Output the [X, Y] coordinate of the center of the cell containing the given text.  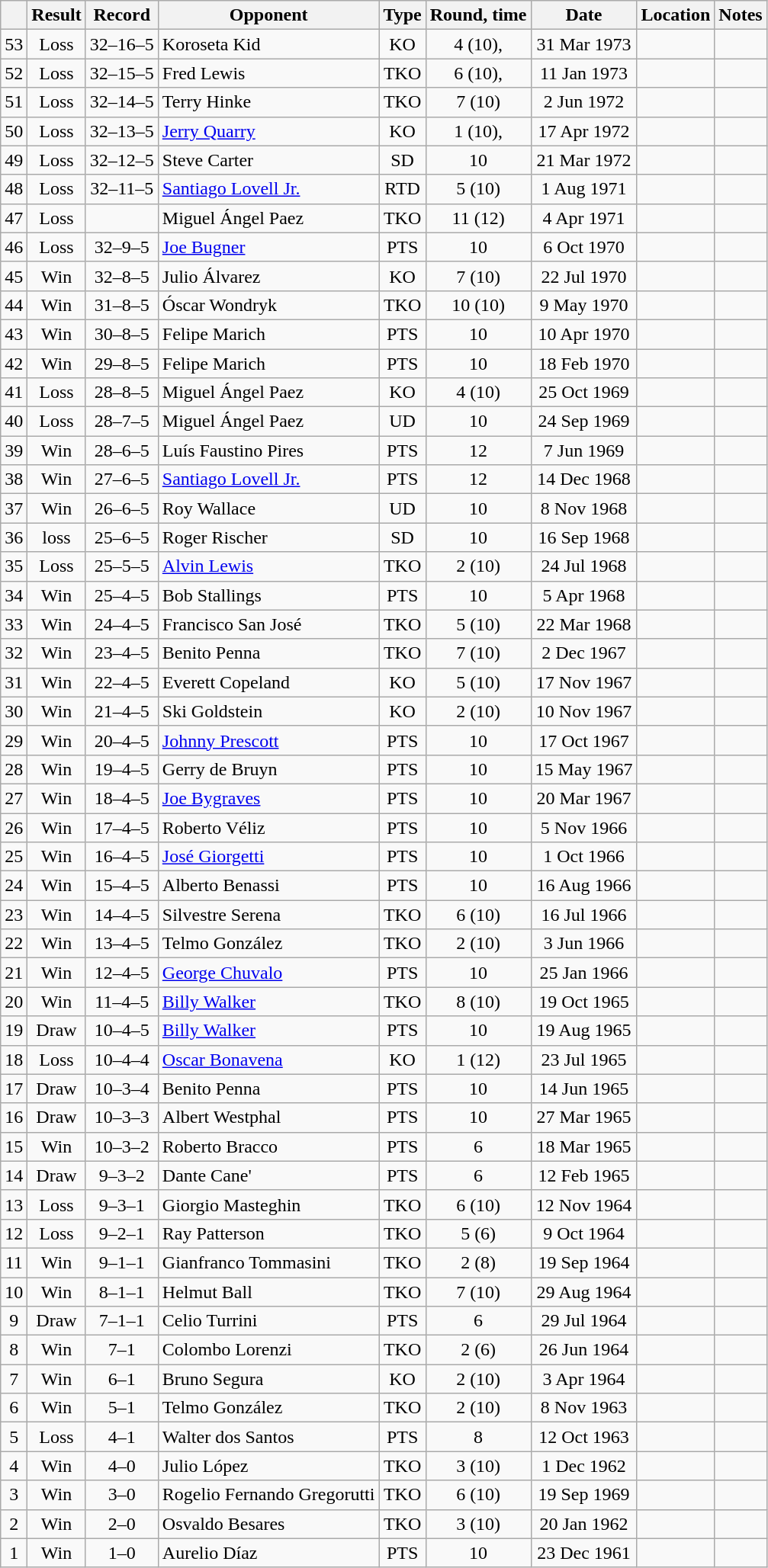
Julio López [268, 1466]
31 [14, 682]
5 Apr 1968 [584, 595]
4–0 [122, 1466]
49 [14, 160]
Koroseta Kid [268, 44]
16 Aug 1966 [584, 886]
Aurelio Díaz [268, 1553]
Alberto Benassi [268, 886]
41 [14, 393]
6 Oct 1970 [584, 247]
32–15–5 [122, 73]
31–8–5 [122, 305]
19 [14, 1031]
22–4–5 [122, 682]
5 Nov 1966 [584, 827]
Silvestre Serena [268, 915]
8 Nov 1963 [584, 1408]
2 [14, 1524]
Oscar Bonavena [268, 1060]
32–13–5 [122, 131]
24 Sep 1969 [584, 422]
RTD [403, 189]
23 Dec 1961 [584, 1553]
Record [122, 15]
32 [14, 653]
39 [14, 451]
George Chuvalo [268, 973]
32–12–5 [122, 160]
Helmut Ball [268, 1292]
28–8–5 [122, 393]
32–8–5 [122, 276]
10–3–2 [122, 1146]
9–3–1 [122, 1204]
10 (10) [478, 305]
24 Jul 1968 [584, 566]
28–7–5 [122, 422]
24–4–5 [122, 624]
40 [14, 422]
38 [14, 479]
Celio Turrini [268, 1321]
6 (10), [478, 73]
42 [14, 364]
32–16–5 [122, 44]
Bruno Segura [268, 1379]
23 Jul 1965 [584, 1060]
28 [14, 769]
11 Jan 1973 [584, 73]
Bob Stallings [268, 595]
1 Aug 1971 [584, 189]
1 [14, 1553]
12–4–5 [122, 973]
Roy Wallace [268, 508]
Location [676, 15]
Albert Westphal [268, 1117]
Type [403, 15]
46 [14, 247]
Round, time [478, 15]
19 Aug 1965 [584, 1031]
1–0 [122, 1553]
29–8–5 [122, 364]
13 [14, 1204]
Dante Cane' [268, 1175]
22 Mar 1968 [584, 624]
13–4–5 [122, 944]
4 [14, 1466]
16 Jul 1966 [584, 915]
16 Sep 1968 [584, 537]
24 [14, 886]
29 [14, 740]
50 [14, 131]
43 [14, 334]
Steve Carter [268, 160]
27–6–5 [122, 479]
25–5–5 [122, 566]
Giorgio Masteghin [268, 1204]
12 Oct 1963 [584, 1437]
17–4–5 [122, 827]
19 Sep 1969 [584, 1495]
Roberto Véliz [268, 827]
17 Apr 1972 [584, 131]
Rogelio Fernando Gregorutti [268, 1495]
Opponent [268, 15]
1 Dec 1962 [584, 1466]
20–4–5 [122, 740]
10 Apr 1970 [584, 334]
25 Jan 1966 [584, 973]
33 [14, 624]
Francisco San José [268, 624]
27 [14, 798]
10–3–3 [122, 1117]
26–6–5 [122, 508]
47 [14, 218]
31 Mar 1973 [584, 44]
23–4–5 [122, 653]
48 [14, 189]
19 Sep 1964 [584, 1262]
Fred Lewis [268, 73]
3 [14, 1495]
51 [14, 102]
Ski Goldstein [268, 711]
7 [14, 1379]
25 [14, 857]
Roberto Bracco [268, 1146]
18–4–5 [122, 798]
Johnny Prescott [268, 740]
8 Nov 1968 [584, 508]
29 Aug 1964 [584, 1292]
Gianfranco Tommasini [268, 1262]
44 [14, 305]
11–4–5 [122, 1002]
28–6–5 [122, 451]
21 [14, 973]
30–8–5 [122, 334]
4–1 [122, 1437]
3–0 [122, 1495]
Everett Copeland [268, 682]
2 (8) [478, 1262]
22 [14, 944]
7–1–1 [122, 1321]
15 May 1967 [584, 769]
27 Mar 1965 [584, 1117]
Roger Rischer [268, 537]
30 [14, 711]
7 Jun 1969 [584, 451]
Terry Hinke [268, 102]
15 [14, 1146]
17 [14, 1089]
26 Jun 1964 [584, 1350]
35 [14, 566]
Colombo Lorenzi [268, 1350]
21 Mar 1972 [584, 160]
52 [14, 73]
9–1–1 [122, 1262]
Julio Álvarez [268, 276]
37 [14, 508]
15–4–5 [122, 886]
12 Nov 1964 [584, 1204]
18 [14, 1060]
14 Jun 1965 [584, 1089]
18 Mar 1965 [584, 1146]
10–4–5 [122, 1031]
14 Dec 1968 [584, 479]
9 Oct 1964 [584, 1233]
2 (6) [478, 1350]
29 Jul 1964 [584, 1321]
26 [14, 827]
53 [14, 44]
18 Feb 1970 [584, 364]
3 Jun 1966 [584, 944]
2–0 [122, 1524]
4 (10), [478, 44]
Óscar Wondryk [268, 305]
5 [14, 1437]
Alvin Lewis [268, 566]
Date [584, 15]
14–4–5 [122, 915]
23 [14, 915]
36 [14, 537]
20 Jan 1962 [584, 1524]
9 [14, 1321]
1 Oct 1966 [584, 857]
Gerry de Bruyn [268, 769]
21–4–5 [122, 711]
16 [14, 1117]
22 Jul 1970 [584, 276]
20 [14, 1002]
6–1 [122, 1379]
José Giorgetti [268, 857]
9 May 1970 [584, 305]
25–4–5 [122, 595]
8 (10) [478, 1002]
5 (6) [478, 1233]
10–4–4 [122, 1060]
17 Oct 1967 [584, 740]
5–1 [122, 1408]
12 Feb 1965 [584, 1175]
Joe Bugner [268, 247]
Osvaldo Besares [268, 1524]
7–1 [122, 1350]
1 (10), [478, 131]
14 [14, 1175]
Notes [741, 15]
17 Nov 1967 [584, 682]
4 (10) [478, 393]
Luís Faustino Pires [268, 451]
3 Apr 1964 [584, 1379]
2 Dec 1967 [584, 653]
32–9–5 [122, 247]
32–11–5 [122, 189]
1 (12) [478, 1060]
11 [14, 1262]
loss [56, 537]
Jerry Quarry [268, 131]
9–3–2 [122, 1175]
4 Apr 1971 [584, 218]
8–1–1 [122, 1292]
11 (12) [478, 218]
Ray Patterson [268, 1233]
2 Jun 1972 [584, 102]
10 Nov 1967 [584, 711]
19–4–5 [122, 769]
20 Mar 1967 [584, 798]
9–2–1 [122, 1233]
Joe Bygraves [268, 798]
Result [56, 15]
16–4–5 [122, 857]
32–14–5 [122, 102]
25 Oct 1969 [584, 393]
10–3–4 [122, 1089]
45 [14, 276]
Walter dos Santos [268, 1437]
25–6–5 [122, 537]
34 [14, 595]
19 Oct 1965 [584, 1002]
